Provide the [X, Y] coordinate of the cell's center where the given text is located.  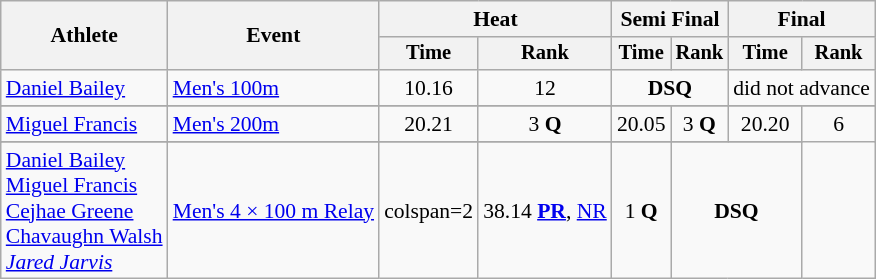
20.21 [428, 124]
Men's 100m [274, 88]
Men's 200m [274, 124]
Miguel Francis [84, 124]
10.16 [428, 88]
6 [838, 124]
Final [802, 19]
DSQ [670, 88]
Athlete [84, 36]
12 [545, 88]
Daniel Bailey [84, 88]
Event [274, 36]
Heat [496, 19]
20.05 [642, 124]
20.20 [765, 124]
did not advance [802, 88]
Semi Final [670, 19]
